Return (X, Y) of the center of cell containing provided text 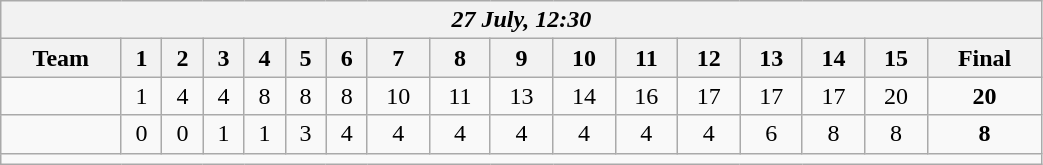
7 (398, 58)
15 (896, 58)
Final (984, 58)
Team (61, 58)
9 (521, 58)
12 (709, 58)
16 (646, 96)
5 (306, 58)
27 July, 12:30 (522, 20)
2 (182, 58)
